Determine the (x, y) coordinate at the center of the cell enclosing the given text.  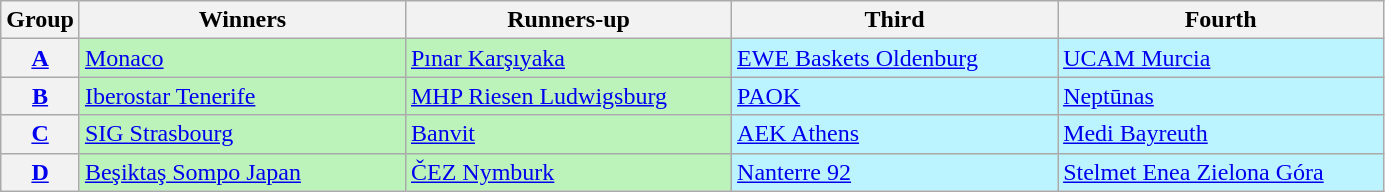
A (40, 58)
UCAM Murcia (1221, 58)
Stelmet Enea Zielona Góra (1221, 172)
AEK Athens (895, 134)
Winners (242, 20)
Medi Bayreuth (1221, 134)
Pınar Karşıyaka (568, 58)
Group (40, 20)
Beşiktaş Sompo Japan (242, 172)
PAOK (895, 96)
Runners-up (568, 20)
Nanterre 92 (895, 172)
MHP Riesen Ludwigsburg (568, 96)
B (40, 96)
EWE Baskets Oldenburg (895, 58)
Neptūnas (1221, 96)
Third (895, 20)
D (40, 172)
Banvit (568, 134)
Monaco (242, 58)
ČEZ Nymburk (568, 172)
Iberostar Tenerife (242, 96)
C (40, 134)
SIG Strasbourg (242, 134)
Fourth (1221, 20)
